Output the [x, y] coordinate of the center of the cell containing the given text.  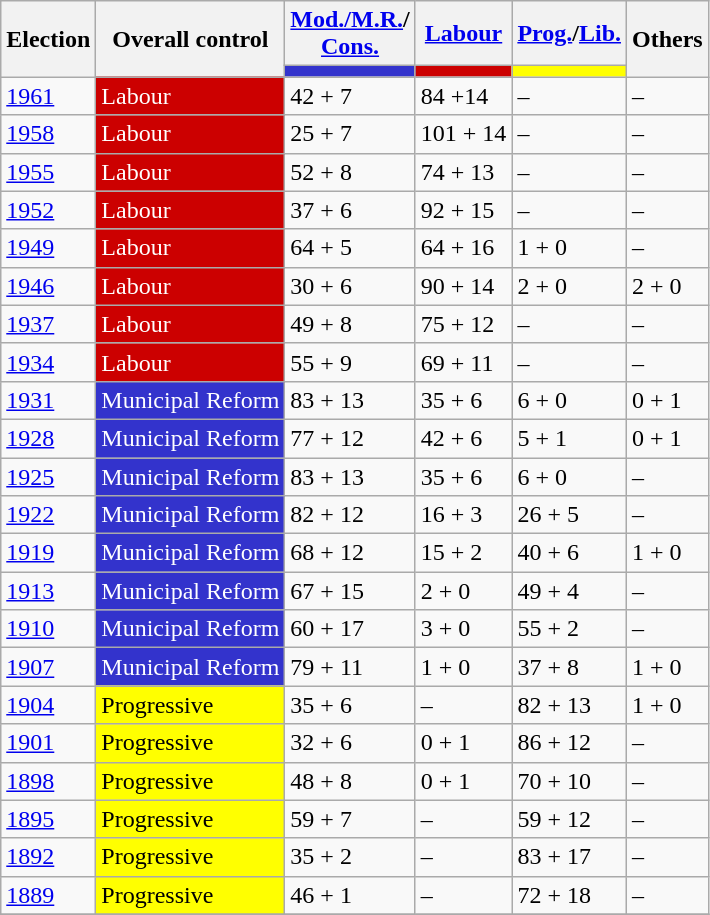
1934 [48, 362]
46 + 1 [350, 895]
1937 [48, 324]
37 + 6 [350, 210]
60 + 17 [350, 629]
3 + 0 [464, 629]
16 + 3 [464, 515]
75 + 12 [464, 324]
59 + 12 [570, 819]
1907 [48, 667]
74 + 13 [464, 172]
1925 [48, 477]
Prog./Lib. [570, 34]
15 + 2 [464, 553]
42 + 6 [464, 438]
67 + 15 [350, 591]
1922 [48, 515]
68 + 12 [350, 553]
26 + 5 [570, 515]
35 + 2 [350, 857]
1889 [48, 895]
55 + 2 [570, 629]
Mod./M.R./Cons. [350, 34]
25 + 7 [350, 134]
52 + 8 [350, 172]
49 + 4 [570, 591]
37 + 8 [570, 667]
1910 [48, 629]
30 + 6 [350, 286]
72 + 18 [570, 895]
55 + 9 [350, 362]
77 + 12 [350, 438]
59 + 7 [350, 819]
64 + 16 [464, 248]
42 + 7 [350, 96]
1958 [48, 134]
86 + 12 [570, 743]
5 + 1 [570, 438]
92 + 15 [464, 210]
1955 [48, 172]
1949 [48, 248]
1895 [48, 819]
64 + 5 [350, 248]
49 + 8 [350, 324]
1931 [48, 400]
1946 [48, 286]
70 + 10 [570, 781]
1952 [48, 210]
84 +14 [464, 96]
1913 [48, 591]
1904 [48, 705]
79 + 11 [350, 667]
1898 [48, 781]
101 + 14 [464, 134]
1919 [48, 553]
Overall control [190, 39]
1928 [48, 438]
48 + 8 [350, 781]
1901 [48, 743]
83 + 17 [570, 857]
90 + 14 [464, 286]
1961 [48, 96]
Others [668, 39]
Election [48, 39]
82 + 13 [570, 705]
32 + 6 [350, 743]
40 + 6 [570, 553]
69 + 11 [464, 362]
1892 [48, 857]
82 + 12 [350, 515]
